Locate the cell with the specified text and output its (X, Y) center coordinate. 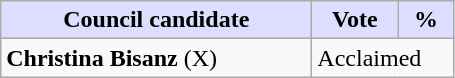
% (426, 20)
Acclaimed (383, 58)
Council candidate (156, 20)
Christina Bisanz (X) (156, 58)
Vote (355, 20)
